Find where the given text appears and provide that cell's center as (X, Y) coordinate. 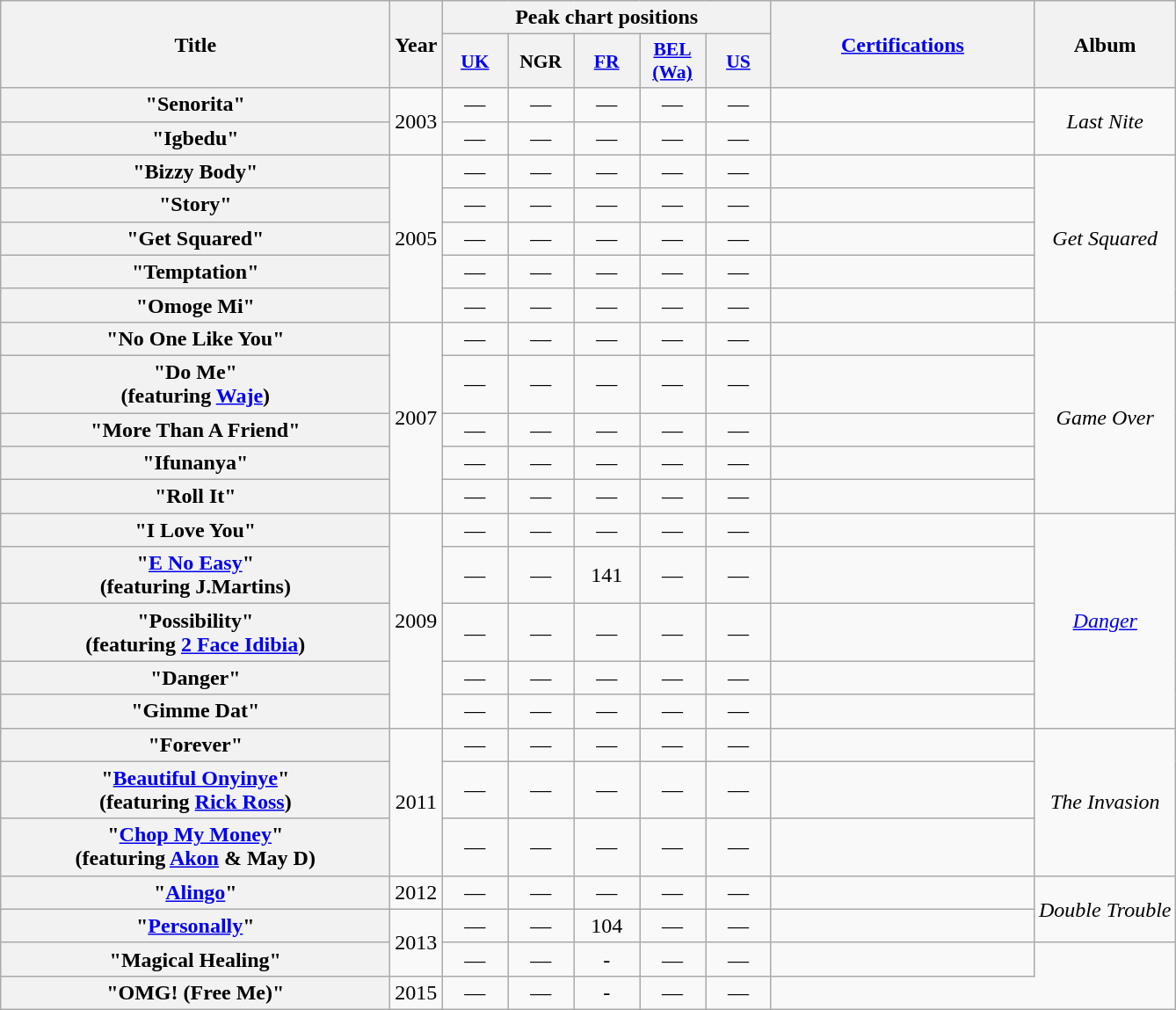
141 (606, 575)
Title (195, 44)
"Possibility" (featuring 2 Face Idibia) (195, 633)
Last Nite (1105, 121)
"Forever" (195, 745)
"More Than A Friend" (195, 430)
Year (417, 44)
"Temptation" (195, 272)
"Chop My Money" (featuring Akon & May D) (195, 847)
2007 (417, 417)
2015 (417, 992)
"Do Me" (featuring Waje) (195, 383)
Game Over (1105, 417)
NGR (541, 62)
Danger (1105, 621)
US (738, 62)
"Igbedu" (195, 138)
Certifications (902, 44)
"Danger" (195, 678)
2003 (417, 121)
"E No Easy" (featuring J.Martins) (195, 575)
The Invasion (1105, 802)
FR (606, 62)
"Omoge Mi" (195, 305)
"Ifunanya" (195, 463)
"No One Like You" (195, 338)
2013 (417, 942)
2012 (417, 892)
2009 (417, 621)
Album (1105, 44)
"Gimme Dat" (195, 711)
"Get Squared" (195, 238)
"Personally" (195, 926)
"I Love You" (195, 530)
"Story" (195, 205)
Peak chart positions (606, 18)
"Beautiful Onyinye" (featuring Rick Ross) (195, 789)
"Bizzy Body" (195, 171)
"Senorita" (195, 105)
104 (606, 926)
Get Squared (1105, 238)
Double Trouble (1105, 909)
UK (475, 62)
"Roll It" (195, 497)
"Magical Healing" (195, 959)
2005 (417, 238)
BEL (Wa) (673, 62)
"OMG! (Free Me)" (195, 992)
2011 (417, 802)
"Alingo" (195, 892)
